Return [X, Y] of the center of cell containing provided text 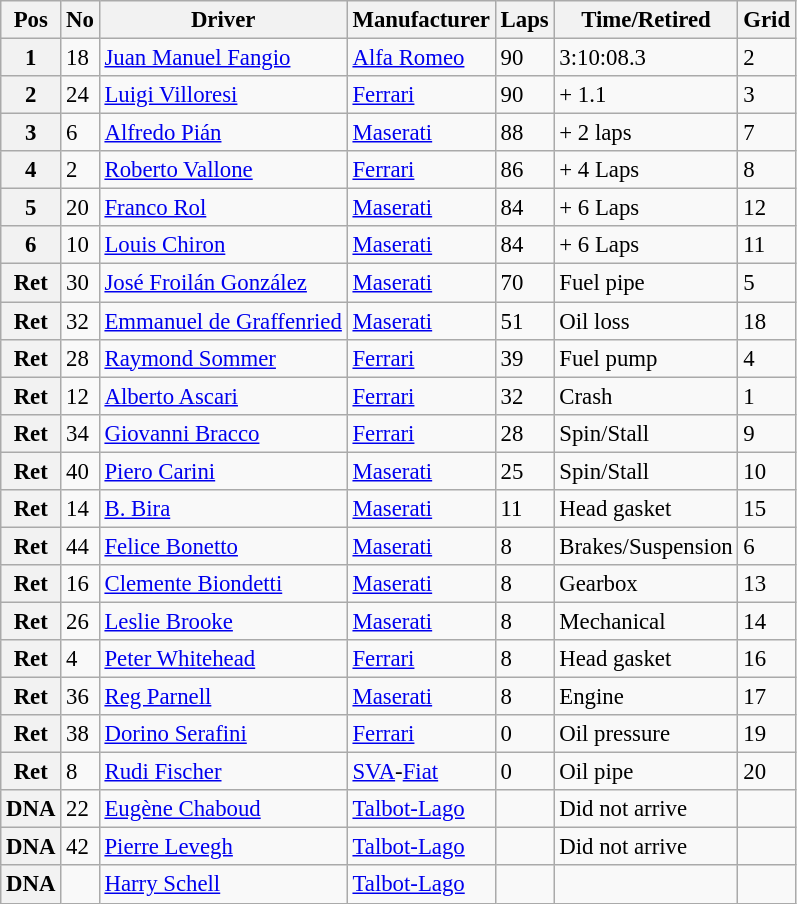
39 [524, 358]
30 [80, 283]
Gearbox [646, 584]
Roberto Vallone [223, 170]
Laps [524, 20]
15 [766, 509]
Grid [766, 20]
Eugène Chaboud [223, 809]
Piero Carini [223, 471]
88 [524, 133]
+ 1.1 [646, 95]
Time/Retired [646, 20]
José Froilán González [223, 283]
Fuel pump [646, 358]
Emmanuel de Graffenried [223, 321]
+ 4 Laps [646, 170]
No [80, 20]
Crash [646, 396]
86 [524, 170]
Reg Parnell [223, 697]
Oil pressure [646, 734]
Engine [646, 697]
40 [80, 471]
Luigi Villoresi [223, 95]
Leslie Brooke [223, 621]
Alberto Ascari [223, 396]
B. Bira [223, 509]
Dorino Serafini [223, 734]
Harry Schell [223, 885]
24 [80, 95]
Driver [223, 20]
Felice Bonetto [223, 546]
7 [766, 133]
Clemente Biondetti [223, 584]
Brakes/Suspension [646, 546]
Alfa Romeo [421, 58]
Pos [31, 20]
17 [766, 697]
Raymond Sommer [223, 358]
3:10:08.3 [646, 58]
Fuel pipe [646, 283]
9 [766, 433]
Mechanical [646, 621]
Juan Manuel Fangio [223, 58]
44 [80, 546]
+ 2 laps [646, 133]
22 [80, 809]
36 [80, 697]
Oil pipe [646, 772]
25 [524, 471]
38 [80, 734]
34 [80, 433]
Franco Rol [223, 208]
19 [766, 734]
26 [80, 621]
Alfredo Pián [223, 133]
51 [524, 321]
13 [766, 584]
Giovanni Bracco [223, 433]
Pierre Levegh [223, 847]
Manufacturer [421, 20]
42 [80, 847]
Rudi Fischer [223, 772]
Peter Whitehead [223, 659]
Oil loss [646, 321]
Louis Chiron [223, 245]
70 [524, 283]
SVA-Fiat [421, 772]
